Extract the (x, y) coordinate from the center of the cell holding the provided text.  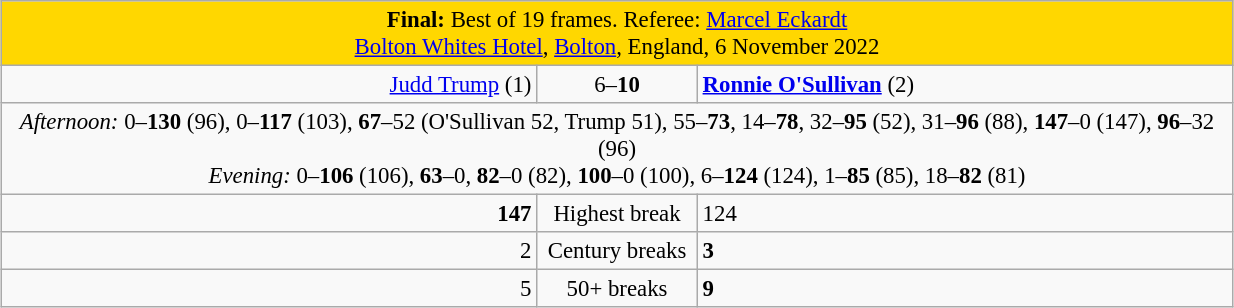
3 (965, 251)
Judd Trump (1) (269, 85)
Century breaks (618, 251)
Final: Best of 19 frames. Referee: Marcel Eckardt Bolton Whites Hotel, Bolton, England, 6 November 2022 (617, 34)
5 (269, 289)
Ronnie O'Sullivan (2) (965, 85)
124 (965, 214)
50+ breaks (618, 289)
9 (965, 289)
2 (269, 251)
147 (269, 214)
Highest break (618, 214)
6–10 (618, 85)
